From the cell containing the given text, extract its center point as (x, y) coordinate. 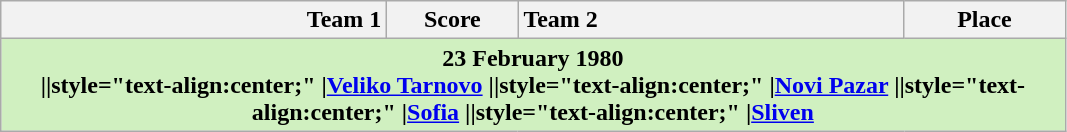
Score (452, 20)
Place (984, 20)
Team 2 (711, 20)
Team 1 (194, 20)
